Return [x, y] of the center of cell containing provided text 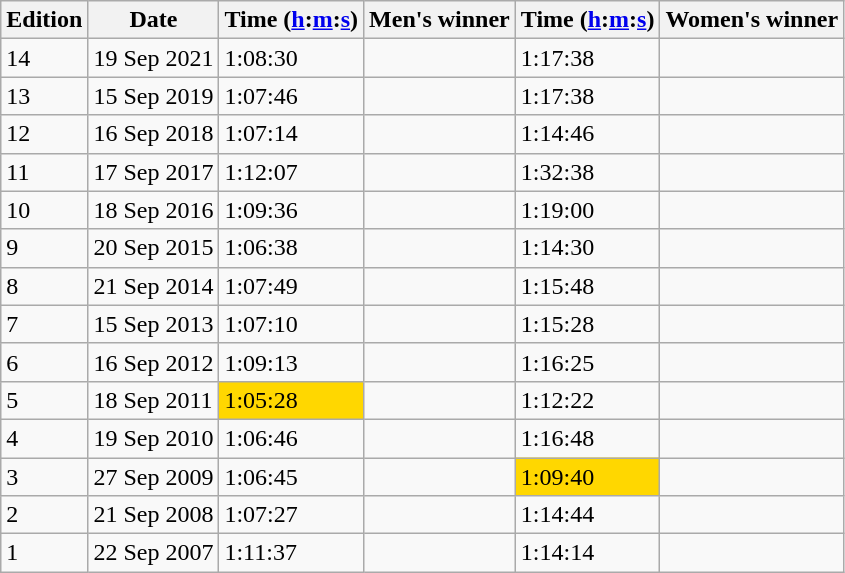
2 [44, 515]
18 Sep 2011 [154, 400]
1:07:14 [292, 134]
1:08:30 [292, 58]
12 [44, 134]
1:09:40 [588, 477]
11 [44, 172]
10 [44, 210]
1:32:38 [588, 172]
1:14:30 [588, 248]
1:16:48 [588, 438]
14 [44, 58]
16 Sep 2018 [154, 134]
1:12:07 [292, 172]
19 Sep 2021 [154, 58]
Men's winner [440, 20]
1:07:46 [292, 96]
20 Sep 2015 [154, 248]
17 Sep 2017 [154, 172]
Women's winner [752, 20]
13 [44, 96]
3 [44, 477]
1:07:27 [292, 515]
1:16:25 [588, 362]
1:14:14 [588, 553]
1:19:00 [588, 210]
15 Sep 2019 [154, 96]
15 Sep 2013 [154, 324]
Edition [44, 20]
19 Sep 2010 [154, 438]
1:09:36 [292, 210]
18 Sep 2016 [154, 210]
21 Sep 2008 [154, 515]
27 Sep 2009 [154, 477]
1 [44, 553]
1:06:38 [292, 248]
1:05:28 [292, 400]
1:09:13 [292, 362]
1:06:46 [292, 438]
21 Sep 2014 [154, 286]
1:11:37 [292, 553]
1:07:10 [292, 324]
22 Sep 2007 [154, 553]
16 Sep 2012 [154, 362]
1:15:48 [588, 286]
8 [44, 286]
1:07:49 [292, 286]
4 [44, 438]
5 [44, 400]
1:15:28 [588, 324]
6 [44, 362]
9 [44, 248]
1:06:45 [292, 477]
1:14:46 [588, 134]
1:14:44 [588, 515]
7 [44, 324]
1:12:22 [588, 400]
Date [154, 20]
